Locate the cell with the specified text and output its [x, y] center coordinate. 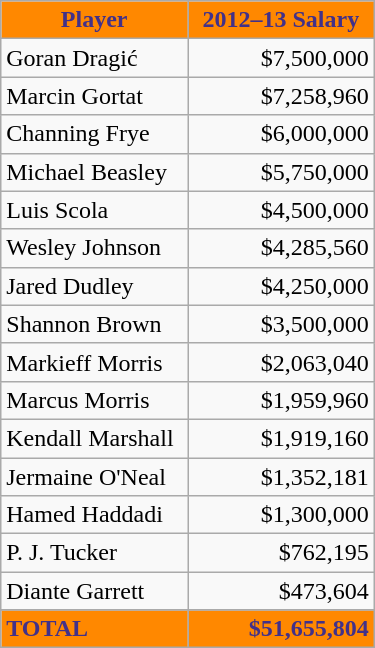
Marcus Morris [94, 400]
$6,000,000 [282, 134]
$1,300,000 [282, 515]
$7,258,960 [282, 96]
Wesley Johnson [94, 248]
Hamed Haddadi [94, 515]
$4,250,000 [282, 286]
$4,285,560 [282, 248]
Channing Frye [94, 134]
2012–13 Salary [282, 20]
$2,063,040 [282, 362]
Kendall Marshall [94, 438]
Luis Scola [94, 210]
$3,500,000 [282, 324]
Michael Beasley [94, 172]
Jared Dudley [94, 286]
$1,919,160 [282, 438]
$762,195 [282, 553]
$1,352,181 [282, 477]
Player [94, 20]
Diante Garrett [94, 591]
Marcin Gortat [94, 96]
$473,604 [282, 591]
$7,500,000 [282, 58]
P. J. Tucker [94, 553]
Markieff Morris [94, 362]
Goran Dragić [94, 58]
$51,655,804 [282, 629]
$1,959,960 [282, 400]
$4,500,000 [282, 210]
TOTAL [94, 629]
Shannon Brown [94, 324]
Jermaine O'Neal [94, 477]
$5,750,000 [282, 172]
